From the cell containing the given text, extract its center point as [x, y] coordinate. 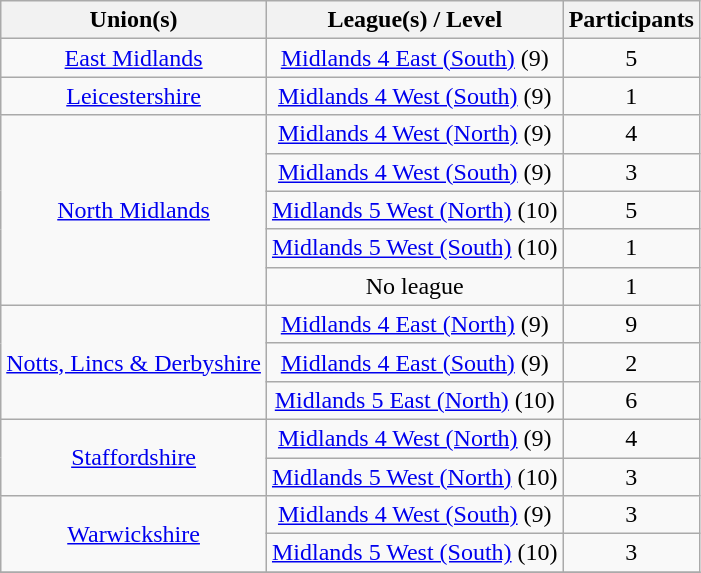
Leicestershire [134, 96]
Participants [631, 20]
North Midlands [134, 210]
Warwickshire [134, 534]
Notts, Lincs & Derbyshire [134, 362]
No league [414, 286]
East Midlands [134, 58]
2 [631, 362]
Midlands 5 East (North) (10) [414, 400]
9 [631, 324]
6 [631, 400]
Staffordshire [134, 457]
Union(s) [134, 20]
Midlands 4 East (North) (9) [414, 324]
League(s) / Level [414, 20]
